Provide the [X, Y] coordinate of the cell's center where the given text is located.  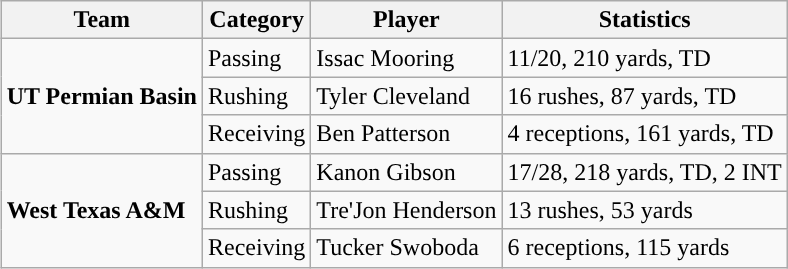
Issac Mooring [406, 58]
Ben Patterson [406, 134]
Team [102, 20]
11/20, 210 yards, TD [644, 58]
17/28, 218 yards, TD, 2 INT [644, 172]
Statistics [644, 20]
4 receptions, 161 yards, TD [644, 134]
Tucker Swoboda [406, 248]
6 receptions, 115 yards [644, 248]
Tre'Jon Henderson [406, 210]
Category [256, 20]
16 rushes, 87 yards, TD [644, 96]
13 rushes, 53 yards [644, 210]
Player [406, 20]
Tyler Cleveland [406, 96]
Kanon Gibson [406, 172]
West Texas A&M [102, 210]
UT Permian Basin [102, 96]
